From the cell containing the given text, extract its center point as [X, Y] coordinate. 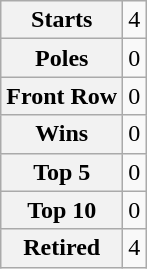
Poles [62, 58]
Top 5 [62, 172]
Top 10 [62, 210]
Front Row [62, 96]
Starts [62, 20]
Retired [62, 248]
Wins [62, 134]
